Capture the cell that displays the provided text and extract its [x, y] central coordinate. 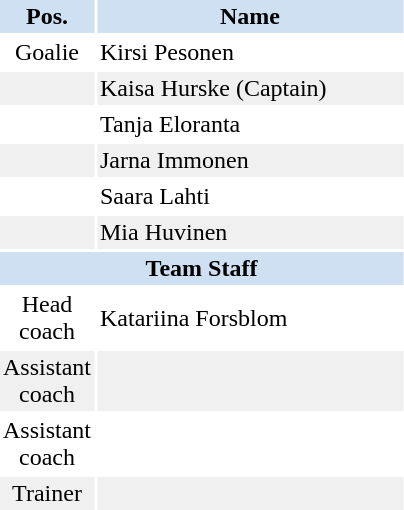
Trainer [47, 494]
Kaisa Hurske (Captain) [250, 88]
Kirsi Pesonen [250, 52]
Tanja Eloranta [250, 124]
Team Staff [202, 268]
Goalie [47, 52]
Name [250, 16]
Head coach [47, 318]
Jarna Immonen [250, 160]
Pos. [47, 16]
Mia Huvinen [250, 232]
Saara Lahti [250, 196]
Katariina Forsblom [250, 318]
